For the text-containing cell, return its midpoint in [x, y] coordinate format. 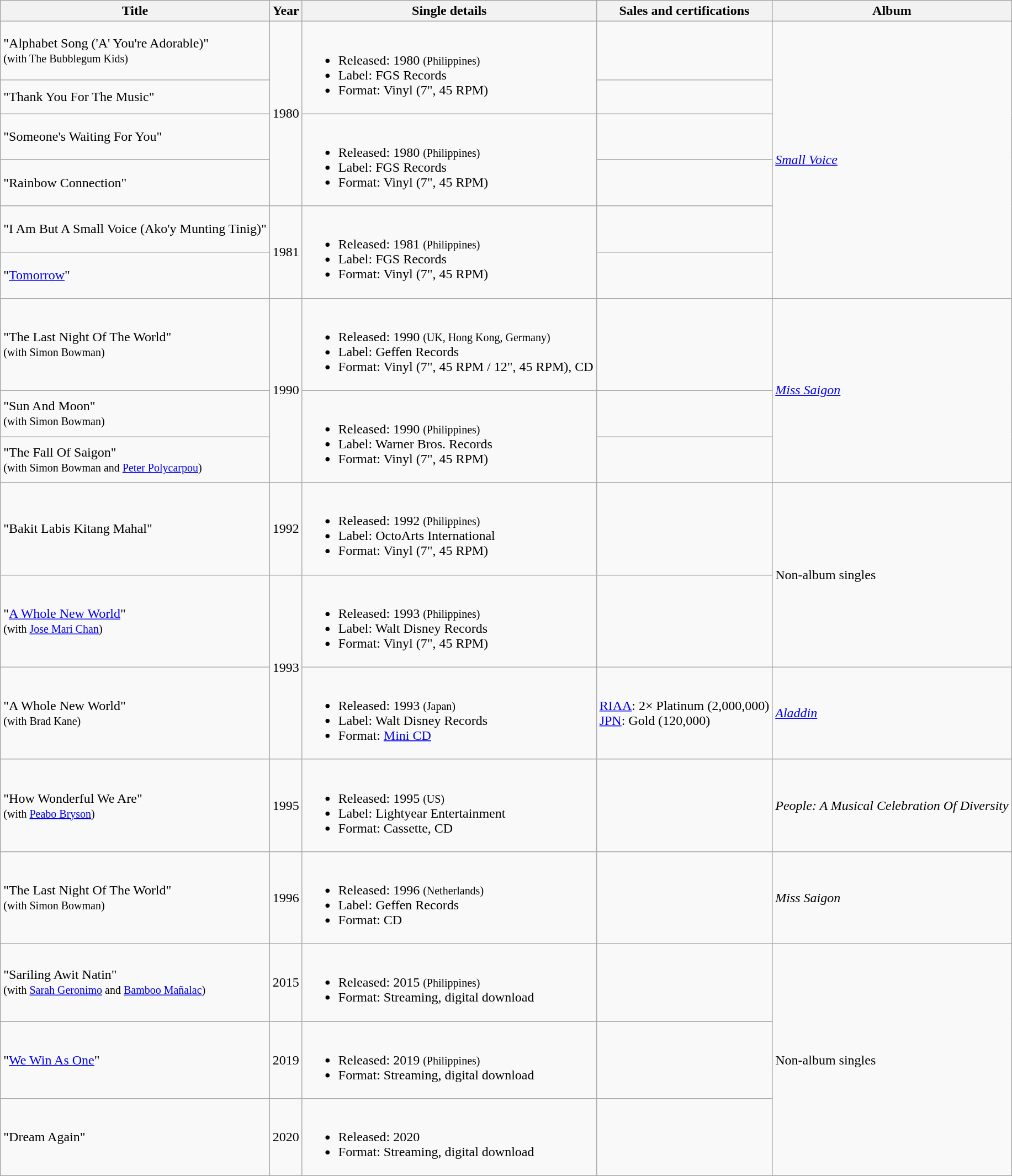
Released: 1993 (Japan)Label: Walt Disney RecordsFormat: Mini CD [449, 713]
"Rainbow Connection" [135, 183]
1993 [286, 667]
2019 [286, 1060]
"Tomorrow" [135, 275]
1981 [286, 252]
"Alphabet Song ('A' You're Adorable)"(with The Bubblegum Kids) [135, 51]
Released: 2020Format: Streaming, digital download [449, 1137]
1992 [286, 529]
Title [135, 11]
1980 [286, 114]
Small Voice [892, 160]
Album [892, 11]
2020 [286, 1137]
Released: 1981 (Philippines)Label: FGS RecordsFormat: Vinyl (7", 45 RPM) [449, 252]
Sales and certifications [685, 11]
Aladdin [892, 713]
1995 [286, 805]
2015 [286, 982]
Released: 1996 (Netherlands)Label: Geffen RecordsFormat: CD [449, 898]
Released: 2015 (Philippines)Format: Streaming, digital download [449, 982]
1996 [286, 898]
"A Whole New World"(with Brad Kane) [135, 713]
Released: 1992 (Philippines)Label: OctoArts InternationalFormat: Vinyl (7", 45 RPM) [449, 529]
Released: 1995 (US)Label: Lightyear EntertainmentFormat: Cassette, CD [449, 805]
"Dream Again" [135, 1137]
Year [286, 11]
Released: 1990 (UK, Hong Kong, Germany)Label: Geffen RecordsFormat: Vinyl (7", 45 RPM / 12", 45 RPM), CD [449, 345]
"Sun And Moon"(with Simon Bowman) [135, 414]
"Thank You For The Music" [135, 97]
"How Wonderful We Are"(with Peabo Bryson) [135, 805]
Single details [449, 11]
Released: 1990 (Philippines)Label: Warner Bros. RecordsFormat: Vinyl (7", 45 RPM) [449, 436]
"We Win As One" [135, 1060]
"Someone's Waiting For You" [135, 137]
"The Fall Of Saigon"(with Simon Bowman and Peter Polycarpou) [135, 460]
"Sariling Awit Natin"(with Sarah Geronimo and Bamboo Mañalac) [135, 982]
RIAA: 2× Platinum (2,000,000)JPN: Gold (120,000) [685, 713]
1990 [286, 390]
"I Am But A Small Voice (Ako'y Munting Tinig)" [135, 229]
"Bakit Labis Kitang Mahal" [135, 529]
People: A Musical Celebration Of Diversity [892, 805]
Released: 1993 (Philippines)Label: Walt Disney RecordsFormat: Vinyl (7", 45 RPM) [449, 621]
"A Whole New World"(with Jose Mari Chan) [135, 621]
Released: 2019 (Philippines)Format: Streaming, digital download [449, 1060]
